Capture the cell that displays the provided text and extract its [X, Y] central coordinate. 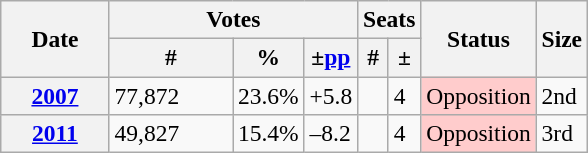
15.4% [268, 133]
2007 [55, 95]
Seats [390, 19]
49,827 [170, 133]
Votes [234, 19]
± [404, 57]
77,872 [170, 95]
3rd [562, 133]
Status [478, 38]
Size [562, 38]
2011 [55, 133]
–8.2 [331, 133]
±pp [331, 57]
23.6% [268, 95]
% [268, 57]
2nd [562, 95]
+5.8 [331, 95]
Date [55, 38]
